Search for the cell housing the specified text and yield its [x, y] center coordinate. 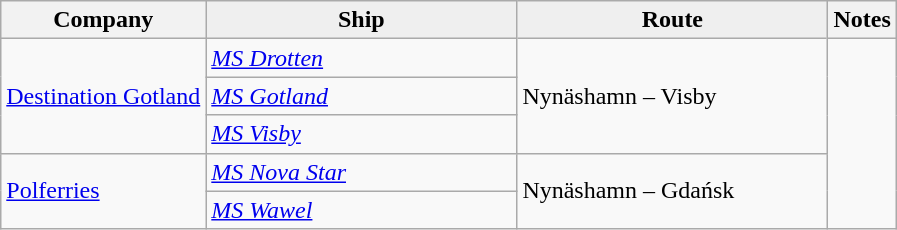
Notes [862, 20]
MS Visby [362, 134]
Nynäshamn – Visby [672, 96]
Destination Gotland [104, 96]
MS Gotland [362, 96]
Company [104, 20]
MS Drotten [362, 58]
Polferries [104, 191]
Route [672, 20]
Ship [362, 20]
MS Wawel [362, 210]
Nynäshamn – Gdańsk [672, 191]
MS Nova Star [362, 172]
